Pinpoint the cell where the given text exists, returning its (X, Y) midpoint coordinate. 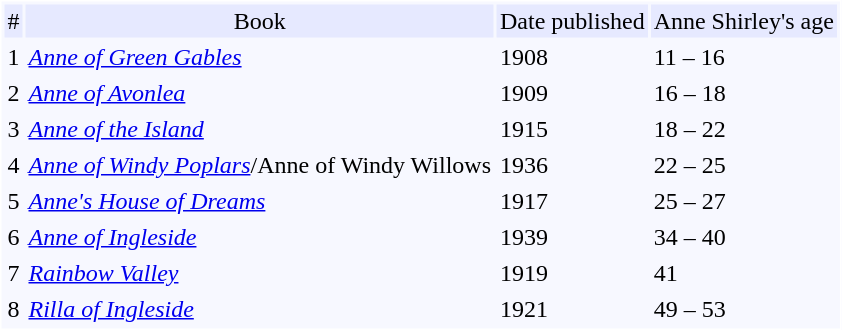
# (13, 20)
Rilla of Ingleside (260, 308)
Anne of the Island (260, 128)
1919 (572, 272)
Anne of Green Gables (260, 56)
Anne Shirley's age (744, 20)
1909 (572, 92)
11 – 16 (744, 56)
Date published (572, 20)
22 – 25 (744, 164)
Anne of Avonlea (260, 92)
25 – 27 (744, 200)
1921 (572, 308)
2 (13, 92)
Anne of Windy Poplars/Anne of Windy Willows (260, 164)
1 (13, 56)
5 (13, 200)
4 (13, 164)
1908 (572, 56)
3 (13, 128)
1936 (572, 164)
16 – 18 (744, 92)
1939 (572, 236)
Rainbow Valley (260, 272)
41 (744, 272)
18 – 22 (744, 128)
8 (13, 308)
Anne's House of Dreams (260, 200)
Anne of Ingleside (260, 236)
1915 (572, 128)
Book (260, 20)
6 (13, 236)
7 (13, 272)
49 – 53 (744, 308)
34 – 40 (744, 236)
1917 (572, 200)
